Detect which cell encompasses the target text, then output its [X, Y] center coordinate. 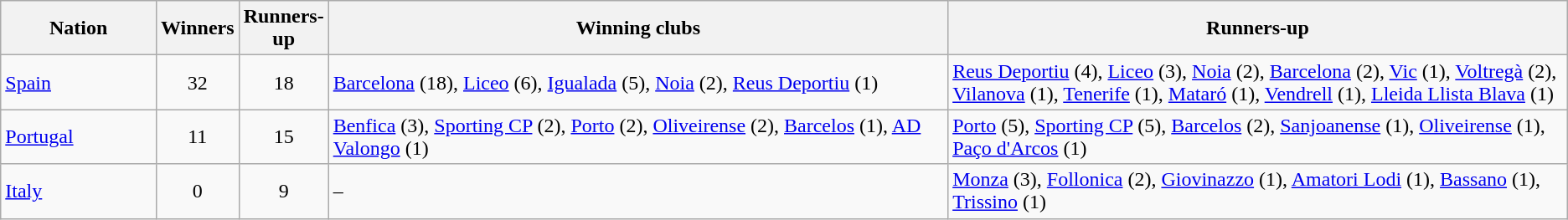
0 [198, 191]
15 [283, 137]
Spain [79, 82]
Winners [198, 28]
– [638, 191]
Barcelona (18), Liceo (6), Igualada (5), Noia (2), Reus Deportiu (1) [638, 82]
18 [283, 82]
Portugal [79, 137]
32 [198, 82]
Winning clubs [638, 28]
9 [283, 191]
11 [198, 137]
Benfica (3), Sporting CP (2), Porto (2), Oliveirense (2), Barcelos (1), AD Valongo (1) [638, 137]
Nation [79, 28]
Porto (5), Sporting CP (5), Barcelos (2), Sanjoanense (1), Oliveirense (1), Paço d'Arcos (1) [1258, 137]
Monza (3), Follonica (2), Giovinazzo (1), Amatori Lodi (1), Bassano (1), Trissino (1) [1258, 191]
Italy [79, 191]
